Output the [x, y] coordinate of the center of the cell containing the given text.  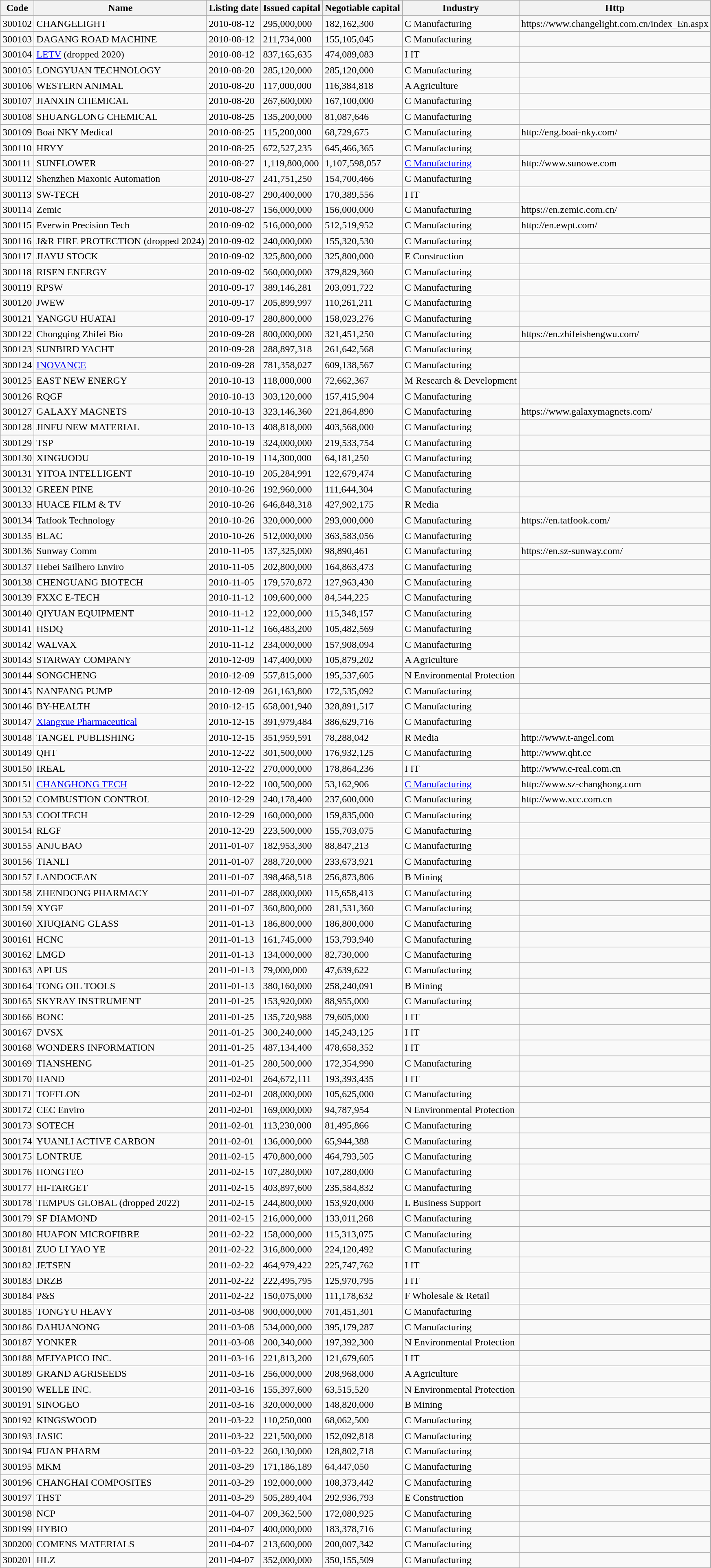
300155 [17, 846]
300113 [17, 194]
170,389,556 [363, 194]
234,000,000 [292, 644]
300159 [17, 908]
300137 [17, 567]
300152 [17, 799]
197,392,300 [363, 1343]
672,527,235 [292, 148]
F Wholesale & Retail [460, 1296]
Everwin Precision Tech [121, 225]
200,007,342 [363, 1544]
72,662,367 [363, 380]
78,288,042 [363, 738]
HYBIO [121, 1529]
BONC [121, 1017]
300111 [17, 163]
XINGUODU [121, 458]
108,373,442 [363, 1482]
300142 [17, 644]
65,944,388 [363, 1141]
512,519,952 [363, 225]
300138 [17, 582]
205,899,997 [292, 303]
82,730,000 [363, 955]
145,243,125 [363, 1032]
237,600,000 [363, 799]
300190 [17, 1389]
https://en.zemic.com.cn/ [615, 210]
300132 [17, 489]
LETV (dropped 2020) [121, 55]
68,062,500 [363, 1420]
300129 [17, 442]
SF DIAMOND [121, 1219]
211,734,000 [292, 39]
147,400,000 [292, 660]
SKYRAY INSTRUMENT [121, 1001]
182,162,300 [363, 24]
534,000,000 [292, 1327]
JASIC [121, 1435]
464,979,422 [292, 1265]
CHANGELIGHT [121, 24]
HUAFON MICROFIBRE [121, 1234]
http://en.ewpt.com/ [615, 225]
300123 [17, 349]
300125 [17, 380]
THST [121, 1498]
Chongqing Zhifei Bio [121, 334]
300116 [17, 241]
http://www.xcc.com.cn [615, 799]
300162 [17, 955]
WALVAX [121, 644]
NANFANG PUMP [121, 691]
HSDQ [121, 629]
300183 [17, 1281]
224,120,492 [363, 1250]
300128 [17, 427]
300135 [17, 536]
300181 [17, 1250]
169,000,000 [292, 1110]
221,500,000 [292, 1435]
800,000,000 [292, 334]
CEC Enviro [121, 1110]
300148 [17, 738]
202,800,000 [292, 567]
XIUQIANG GLASS [121, 923]
223,500,000 [292, 830]
111,644,304 [363, 489]
261,163,800 [292, 691]
560,000,000 [292, 272]
221,864,890 [363, 411]
261,642,568 [363, 349]
SHUANGLONG CHEMICAL [121, 117]
352,000,000 [292, 1560]
115,348,157 [363, 613]
470,800,000 [292, 1156]
256,000,000 [292, 1374]
121,679,605 [363, 1358]
http://www.sz-changhong.com [615, 784]
300169 [17, 1063]
SINOGEO [121, 1405]
115,313,075 [363, 1234]
300191 [17, 1405]
GALAXY MAGNETS [121, 411]
155,703,075 [363, 830]
105,625,000 [363, 1094]
HUACE FILM & TV [121, 505]
Industry [460, 8]
COMBUSTION CONTROL [121, 799]
193,393,435 [363, 1079]
300172 [17, 1110]
363,583,056 [363, 536]
GRAND AGRISEEDS [121, 1374]
300196 [17, 1482]
1,107,598,057 [363, 163]
EAST NEW ENERGY [121, 380]
98,890,461 [363, 551]
105,879,202 [363, 660]
478,658,352 [363, 1048]
SUNBIRD YACHT [121, 349]
350,155,509 [363, 1560]
KINGSWOOD [121, 1420]
109,600,000 [292, 598]
203,091,722 [363, 287]
110,250,000 [292, 1420]
300200 [17, 1544]
222,495,795 [292, 1281]
178,864,236 [363, 769]
241,751,250 [292, 179]
300188 [17, 1358]
321,451,250 [363, 334]
QHT [121, 753]
125,970,795 [363, 1281]
110,261,211 [363, 303]
TIANSHENG [121, 1063]
166,483,200 [292, 629]
WESTERN ANIMAL [121, 86]
300167 [17, 1032]
295,000,000 [292, 24]
P&S [121, 1296]
Negotiable capital [363, 8]
128,802,718 [363, 1451]
JINFU NEW MATERIAL [121, 427]
TOFFLON [121, 1094]
300166 [17, 1017]
300112 [17, 179]
182,953,300 [292, 846]
300115 [17, 225]
160,000,000 [292, 815]
148,820,000 [363, 1405]
COOLTECH [121, 815]
SOTECH [121, 1125]
900,000,000 [292, 1312]
94,787,954 [363, 1110]
TIANLI [121, 861]
300144 [17, 675]
QIYUAN EQUIPMENT [121, 613]
154,700,466 [363, 179]
ANJUBAO [121, 846]
281,531,360 [363, 908]
HLZ [121, 1560]
292,936,793 [363, 1498]
300177 [17, 1188]
ZUO LI YAO YE [121, 1250]
267,600,000 [292, 101]
https://en.zhifeishengwu.com/ [615, 334]
COMENS MATERIALS [121, 1544]
127,963,430 [363, 582]
YITOA INTELLIGENT [121, 474]
300139 [17, 598]
323,146,360 [292, 411]
300104 [17, 55]
300127 [17, 411]
J&R FIRE PROTECTION (dropped 2024) [121, 241]
153,793,940 [363, 939]
300102 [17, 24]
TANGEL PUBLISHING [121, 738]
179,570,872 [292, 582]
https://www.changelight.com.cn/index_En.aspx [615, 24]
328,891,517 [363, 707]
270,000,000 [292, 769]
300199 [17, 1529]
MEIYAPICO INC. [121, 1358]
195,537,605 [363, 675]
293,000,000 [363, 520]
221,813,200 [292, 1358]
300141 [17, 629]
https://en.tatfook.com/ [615, 520]
512,000,000 [292, 536]
300173 [17, 1125]
https://en.sz-sunway.com/ [615, 551]
260,130,000 [292, 1451]
300171 [17, 1094]
158,000,000 [292, 1234]
DVSX [121, 1032]
159,835,000 [363, 815]
IREAL [121, 769]
300161 [17, 939]
300,240,000 [292, 1032]
300109 [17, 132]
837,165,635 [292, 55]
474,089,083 [363, 55]
122,679,474 [363, 474]
115,200,000 [292, 132]
172,354,990 [363, 1063]
111,178,632 [363, 1296]
300146 [17, 707]
YUANLI ACTIVE CARBON [121, 1141]
172,080,925 [363, 1513]
300106 [17, 86]
300189 [17, 1374]
300136 [17, 551]
300156 [17, 861]
Zemic [121, 210]
300147 [17, 722]
YONKER [121, 1343]
STARWAY COMPANY [121, 660]
379,829,360 [363, 272]
L Business Support [460, 1203]
300195 [17, 1467]
HI-TARGET [121, 1188]
300133 [17, 505]
137,325,000 [292, 551]
403,568,000 [363, 427]
240,000,000 [292, 241]
DRZB [121, 1281]
LONTRUE [121, 1156]
116,384,818 [363, 86]
150,075,000 [292, 1296]
JIAYU STOCK [121, 256]
300157 [17, 877]
219,533,754 [363, 442]
Name [121, 8]
300198 [17, 1513]
47,639,622 [363, 970]
300103 [17, 39]
Http [615, 8]
SONGCHENG [121, 675]
505,289,404 [292, 1498]
81,495,866 [363, 1125]
HAND [121, 1079]
RQGF [121, 396]
183,378,716 [363, 1529]
HCNC [121, 939]
TEMPUS GLOBAL (dropped 2022) [121, 1203]
167,100,000 [363, 101]
HRYY [121, 148]
256,873,806 [363, 877]
63,515,520 [363, 1389]
BY-HEALTH [121, 707]
216,000,000 [292, 1219]
300175 [17, 1156]
1,119,800,000 [292, 163]
FUAN PHARM [121, 1451]
516,000,000 [292, 225]
300160 [17, 923]
300192 [17, 1420]
300149 [17, 753]
113,230,000 [292, 1125]
152,092,818 [363, 1435]
300176 [17, 1172]
646,848,318 [292, 505]
300185 [17, 1312]
427,902,175 [363, 505]
INOVANCE [121, 365]
155,105,045 [363, 39]
TONG OIL TOOLS [121, 986]
RLGF [121, 830]
264,672,111 [292, 1079]
300154 [17, 830]
300110 [17, 148]
300158 [17, 892]
300107 [17, 101]
316,800,000 [292, 1250]
HONGTEO [121, 1172]
386,629,716 [363, 722]
LONGYUAN TECHNOLOGY [121, 70]
701,451,301 [363, 1312]
LMGD [121, 955]
192,960,000 [292, 489]
300170 [17, 1079]
79,605,000 [363, 1017]
408,818,000 [292, 427]
280,500,000 [292, 1063]
WELLE INC. [121, 1389]
300120 [17, 303]
64,181,250 [363, 458]
300179 [17, 1219]
172,535,092 [363, 691]
288,000,000 [292, 892]
161,745,000 [292, 939]
SUNFLOWER [121, 163]
CHANGHAI COMPOSITES [121, 1482]
100,500,000 [292, 784]
300145 [17, 691]
176,932,125 [363, 753]
DAGANG ROAD MACHINE [121, 39]
158,023,276 [363, 318]
300122 [17, 334]
81,087,646 [363, 117]
300150 [17, 769]
300131 [17, 474]
MKM [121, 1467]
155,320,530 [363, 241]
157,908,094 [363, 644]
300143 [17, 660]
APLUS [121, 970]
105,482,569 [363, 629]
FXXC E-TECH [121, 598]
300163 [17, 970]
400,000,000 [292, 1529]
Tatfook Technology [121, 520]
CHENGUANG BIOTECH [121, 582]
288,897,318 [292, 349]
280,800,000 [292, 318]
RISEN ENERGY [121, 272]
BLAC [121, 536]
300201 [17, 1560]
389,146,281 [292, 287]
192,000,000 [292, 1482]
SW-TECH [121, 194]
157,415,904 [363, 396]
ZHENDONG PHARMACY [121, 892]
351,959,591 [292, 738]
300119 [17, 287]
391,979,484 [292, 722]
300105 [17, 70]
658,001,940 [292, 707]
233,673,921 [363, 861]
360,800,000 [292, 908]
Issued capital [292, 8]
244,800,000 [292, 1203]
300164 [17, 986]
403,897,600 [292, 1188]
133,011,268 [363, 1219]
395,179,287 [363, 1327]
118,000,000 [292, 380]
300117 [17, 256]
114,300,000 [292, 458]
Shenzhen Maxonic Automation [121, 179]
290,400,000 [292, 194]
300197 [17, 1498]
300140 [17, 613]
Listing date [234, 8]
Xiangxue Pharmaceutical [121, 722]
164,863,473 [363, 567]
68,729,675 [363, 132]
209,362,500 [292, 1513]
288,720,000 [292, 861]
JIANXIN CHEMICAL [121, 101]
300124 [17, 365]
300153 [17, 815]
53,162,906 [363, 784]
84,544,225 [363, 598]
398,468,518 [292, 877]
300193 [17, 1435]
http://www.c-real.com.cn [615, 769]
https://www.galaxymagnets.com/ [615, 411]
300184 [17, 1296]
122,000,000 [292, 613]
117,000,000 [292, 86]
http://www.qht.cc [615, 753]
64,447,050 [363, 1467]
135,200,000 [292, 117]
300118 [17, 272]
464,793,505 [363, 1156]
http://www.sunowe.com [615, 163]
300182 [17, 1265]
300108 [17, 117]
208,000,000 [292, 1094]
Sunway Comm [121, 551]
LANDOCEAN [121, 877]
JETSEN [121, 1265]
300130 [17, 458]
88,955,000 [363, 1001]
300187 [17, 1343]
213,600,000 [292, 1544]
645,466,365 [363, 148]
300151 [17, 784]
609,138,567 [363, 365]
Hebei Sailhero Enviro [121, 567]
300165 [17, 1001]
225,747,762 [363, 1265]
Code [17, 8]
240,178,400 [292, 799]
300126 [17, 396]
258,240,091 [363, 986]
TSP [121, 442]
79,000,000 [292, 970]
300174 [17, 1141]
300180 [17, 1234]
205,284,991 [292, 474]
300114 [17, 210]
YANGGU HUATAI [121, 318]
301,500,000 [292, 753]
557,815,000 [292, 675]
XYGF [121, 908]
Boai NKY Medical [121, 132]
115,658,413 [363, 892]
303,120,000 [292, 396]
487,134,400 [292, 1048]
135,720,988 [292, 1017]
GREEN PINE [121, 489]
300134 [17, 520]
134,000,000 [292, 955]
http://www.t-angel.com [615, 738]
CHANGHONG TECH [121, 784]
155,397,600 [292, 1389]
324,000,000 [292, 442]
TONGYU HEAVY [121, 1312]
NCP [121, 1513]
171,186,189 [292, 1467]
300194 [17, 1451]
136,000,000 [292, 1141]
300178 [17, 1203]
235,584,832 [363, 1188]
380,160,000 [292, 986]
200,340,000 [292, 1343]
781,358,027 [292, 365]
http://eng.boai-nky.com/ [615, 132]
RPSW [121, 287]
300186 [17, 1327]
88,847,213 [363, 846]
M Research & Development [460, 380]
300121 [17, 318]
DAHUANONG [121, 1327]
WONDERS INFORMATION [121, 1048]
208,968,000 [363, 1374]
300168 [17, 1048]
JWEW [121, 303]
